Find where the given text appears and provide that cell's center as (X, Y) coordinate. 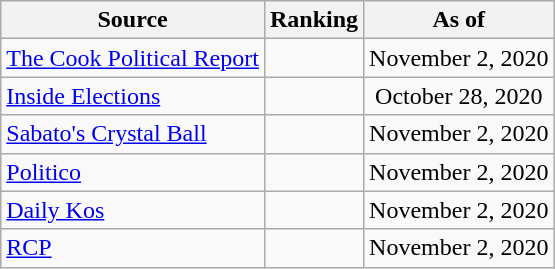
RCP (133, 248)
The Cook Political Report (133, 58)
As of (459, 20)
Inside Elections (133, 96)
October 28, 2020 (459, 96)
Politico (133, 172)
Source (133, 20)
Sabato's Crystal Ball (133, 134)
Ranking (314, 20)
Daily Kos (133, 210)
